Find where the given text appears and provide that cell's center as (x, y) coordinate. 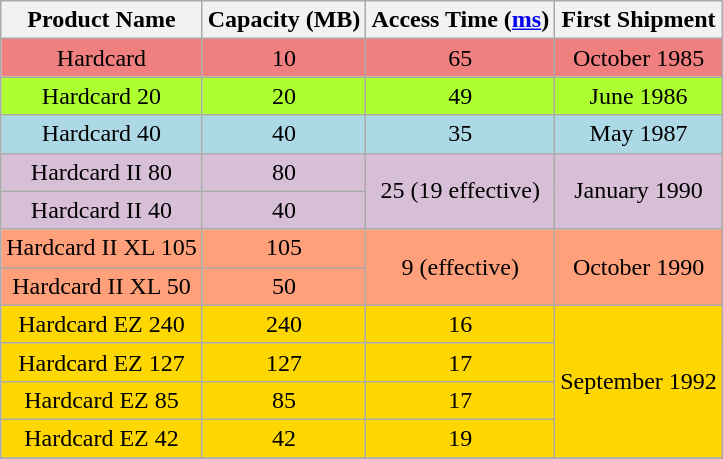
105 (284, 248)
127 (284, 362)
80 (284, 172)
Hardcard EZ 240 (102, 324)
First Shipment (639, 20)
Hardcard II 80 (102, 172)
Capacity (MB) (284, 20)
35 (460, 134)
Hardcard EZ 85 (102, 400)
Hardcard II XL 50 (102, 286)
85 (284, 400)
October 1990 (639, 267)
9 (effective) (460, 267)
49 (460, 96)
Hardcard EZ 42 (102, 438)
Hardcard 40 (102, 134)
25 (19 effective) (460, 191)
Hardcard EZ 127 (102, 362)
Hardcard II 40 (102, 210)
September 1992 (639, 381)
240 (284, 324)
16 (460, 324)
Hardcard (102, 58)
19 (460, 438)
Hardcard 20 (102, 96)
October 1985 (639, 58)
Product Name (102, 20)
Hardcard II XL 105 (102, 248)
10 (284, 58)
65 (460, 58)
May 1987 (639, 134)
Access Time (ms) (460, 20)
20 (284, 96)
January 1990 (639, 191)
42 (284, 438)
50 (284, 286)
June 1986 (639, 96)
